For the text-containing cell, return its midpoint in [x, y] coordinate format. 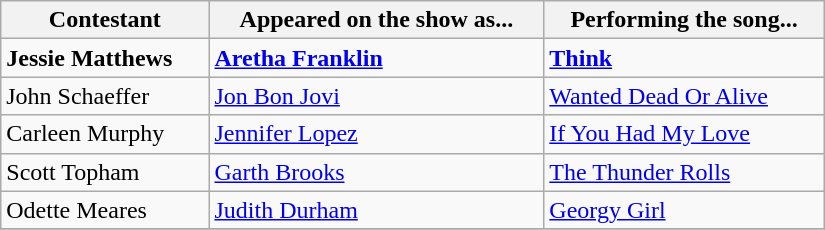
Carleen Murphy [105, 134]
Jennifer Lopez [376, 134]
The Thunder Rolls [684, 172]
Scott Topham [105, 172]
Appeared on the show as... [376, 20]
Odette Meares [105, 210]
Jon Bon Jovi [376, 96]
John Schaeffer [105, 96]
Jessie Matthews [105, 58]
Wanted Dead Or Alive [684, 96]
Judith Durham [376, 210]
Garth Brooks [376, 172]
Think [684, 58]
Georgy Girl [684, 210]
If You Had My Love [684, 134]
Contestant [105, 20]
Performing the song... [684, 20]
Aretha Franklin [376, 58]
